Provide the (x, y) coordinate of the cell's center where the given text is located.  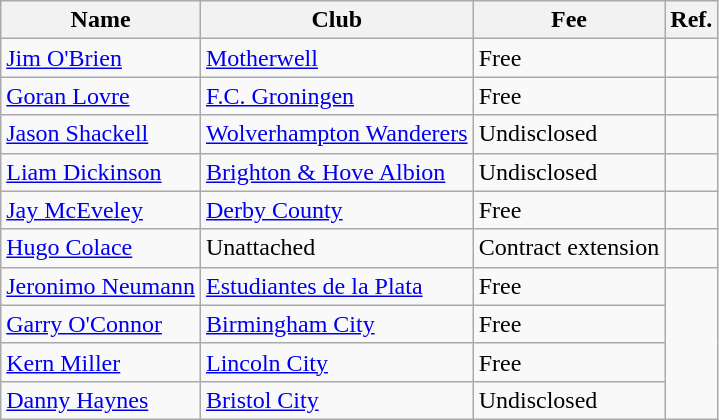
Unattached (336, 248)
Brighton & Hove Albion (336, 172)
Fee (569, 20)
Birmingham City (336, 324)
Jay McEveley (101, 210)
Jeronimo Neumann (101, 286)
Bristol City (336, 400)
Garry O'Connor (101, 324)
Goran Lovre (101, 96)
Club (336, 20)
Lincoln City (336, 362)
Wolverhampton Wanderers (336, 134)
Ref. (692, 20)
Derby County (336, 210)
Jim O'Brien (101, 58)
Motherwell (336, 58)
Jason Shackell (101, 134)
Name (101, 20)
Estudiantes de la Plata (336, 286)
Danny Haynes (101, 400)
Hugo Colace (101, 248)
Liam Dickinson (101, 172)
Kern Miller (101, 362)
F.C. Groningen (336, 96)
Contract extension (569, 248)
